Search for the cell housing the specified text and yield its [X, Y] center coordinate. 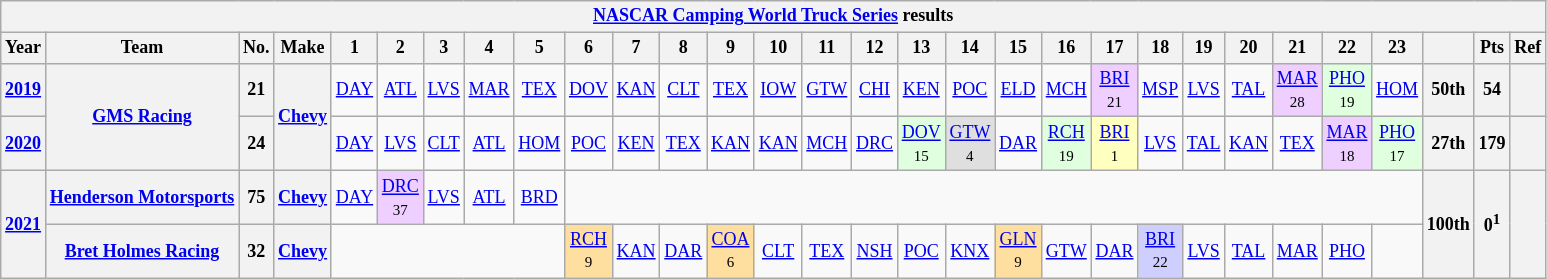
19 [1203, 48]
2021 [24, 224]
14 [970, 48]
Ref [1528, 48]
17 [1114, 48]
01 [1492, 224]
16 [1066, 48]
2019 [24, 90]
RCH9 [589, 251]
18 [1160, 48]
PHO19 [1347, 90]
GTW4 [970, 144]
MSP [1160, 90]
10 [778, 48]
IOW [778, 90]
PHO17 [1398, 144]
Bret Holmes Racing [142, 251]
2020 [24, 144]
Make [303, 48]
BRD [540, 197]
6 [589, 48]
NSH [875, 251]
1 [354, 48]
DRC [875, 144]
179 [1492, 144]
DRC37 [400, 197]
Team [142, 48]
DOV [589, 90]
75 [256, 197]
BRI22 [1160, 251]
100th [1448, 224]
20 [1249, 48]
COA6 [731, 251]
MAR18 [1347, 144]
27th [1448, 144]
24 [256, 144]
8 [684, 48]
ELD [1018, 90]
22 [1347, 48]
4 [489, 48]
3 [444, 48]
GMS Racing [142, 116]
PHO [1347, 251]
Pts [1492, 48]
Henderson Motorsports [142, 197]
BRI1 [1114, 144]
9 [731, 48]
MAR28 [1297, 90]
KNX [970, 251]
15 [1018, 48]
2 [400, 48]
NASCAR Camping World Truck Series results [774, 16]
Year [24, 48]
RCH19 [1066, 144]
54 [1492, 90]
50th [1448, 90]
12 [875, 48]
11 [827, 48]
GLN9 [1018, 251]
DOV15 [921, 144]
13 [921, 48]
5 [540, 48]
23 [1398, 48]
No. [256, 48]
7 [636, 48]
CHI [875, 90]
BRI21 [1114, 90]
32 [256, 251]
